Capture the cell that displays the provided text and extract its [X, Y] central coordinate. 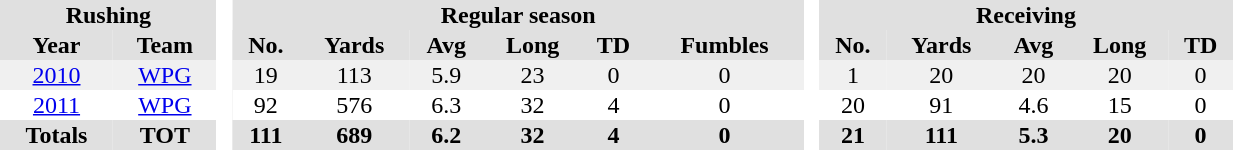
Totals [56, 135]
Fumbles [724, 45]
2011 [56, 105]
6.3 [446, 105]
113 [354, 75]
Rushing [108, 15]
2010 [56, 75]
1 [854, 75]
Receiving [1026, 15]
19 [266, 75]
91 [941, 105]
5.3 [1033, 135]
6.2 [446, 135]
4.6 [1033, 105]
689 [354, 135]
TOT [165, 135]
92 [266, 105]
Regular season [518, 15]
Year [56, 45]
23 [532, 75]
5.9 [446, 75]
576 [354, 105]
15 [1120, 105]
21 [854, 135]
Team [165, 45]
